Find where the given text appears and provide that cell's center as [x, y] coordinate. 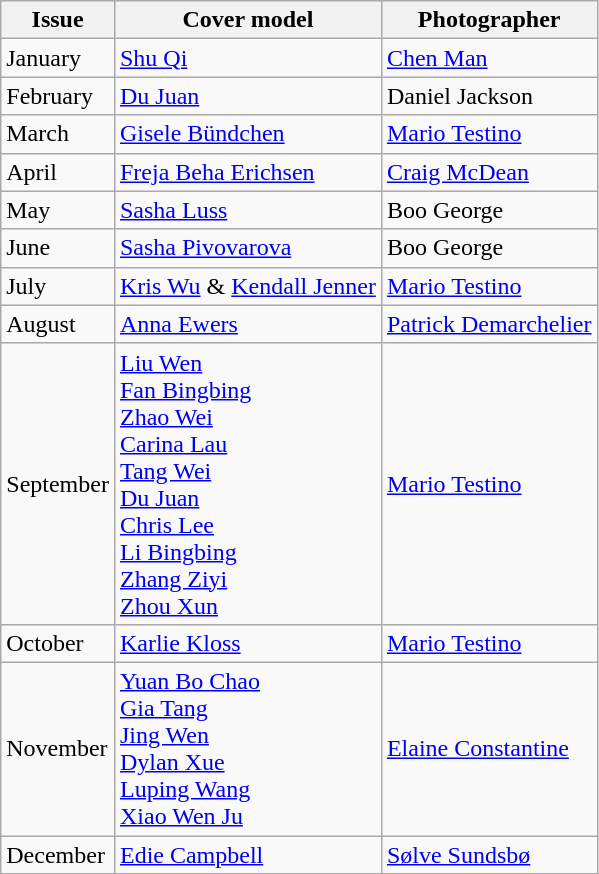
July [58, 286]
August [58, 324]
Daniel Jackson [489, 96]
October [58, 643]
Chen Man [489, 58]
Kris Wu & Kendall Jenner [248, 286]
Elaine Constantine [489, 748]
May [58, 210]
Cover model [248, 20]
Gisele Bündchen [248, 134]
Anna Ewers [248, 324]
April [58, 172]
January [58, 58]
February [58, 96]
March [58, 134]
Liu WenFan BingbingZhao WeiCarina LauTang WeiDu JuanChris LeeLi BingbingZhang ZiyiZhou Xun [248, 484]
June [58, 248]
Sasha Pivovarova [248, 248]
December [58, 855]
Sølve Sundsbø [489, 855]
Patrick Demarchelier [489, 324]
Issue [58, 20]
November [58, 748]
Karlie Kloss [248, 643]
Edie Campbell [248, 855]
Photographer [489, 20]
Craig McDean [489, 172]
Du Juan [248, 96]
Shu Qi [248, 58]
Freja Beha Erichsen [248, 172]
September [58, 484]
Yuan Bo ChaoGia TangJing WenDylan XueLuping WangXiao Wen Ju [248, 748]
Sasha Luss [248, 210]
